Determine the [X, Y] coordinate at the center of the cell enclosing the given text.  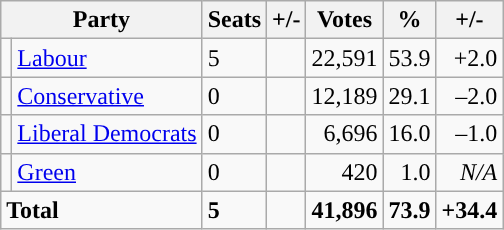
–2.0 [470, 96]
Green [107, 172]
% [410, 20]
N/A [470, 172]
16.0 [410, 134]
73.9 [410, 210]
29.1 [410, 96]
53.9 [410, 58]
1.0 [410, 172]
Total [102, 210]
Liberal Democrats [107, 134]
Party [102, 20]
41,896 [344, 210]
12,189 [344, 96]
6,696 [344, 134]
+34.4 [470, 210]
420 [344, 172]
Votes [344, 20]
–1.0 [470, 134]
Conservative [107, 96]
+2.0 [470, 58]
Seats [234, 20]
22,591 [344, 58]
Labour [107, 58]
